Pinpoint the cell where the given text exists, returning its [x, y] midpoint coordinate. 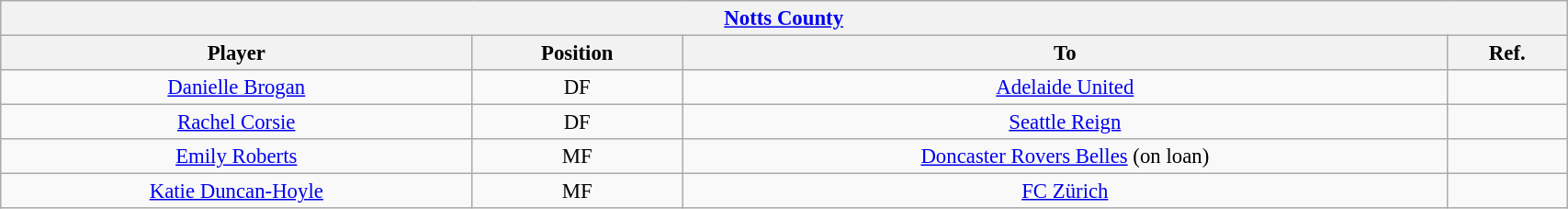
Player [237, 53]
FC Zürich [1066, 192]
Position [577, 53]
Notts County [784, 18]
Katie Duncan-Hoyle [237, 192]
Seattle Reign [1066, 122]
To [1066, 53]
Emily Roberts [237, 157]
Rachel Corsie [237, 122]
Danielle Brogan [237, 87]
Adelaide United [1066, 87]
Ref. [1507, 53]
Doncaster Rovers Belles (on loan) [1066, 157]
